Detect which cell encompasses the target text, then output its [X, Y] center coordinate. 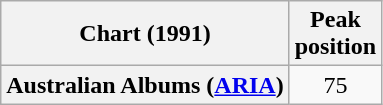
Australian Albums (ARIA) [145, 85]
75 [335, 85]
Chart (1991) [145, 34]
Peakposition [335, 34]
